Find where the given text appears and provide that cell's center as [X, Y] coordinate. 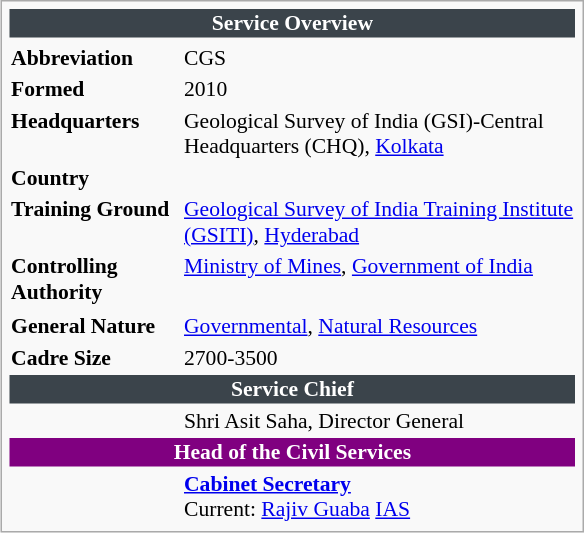
Governmental, Natural Resources [380, 326]
General Nature [95, 326]
Cabinet Secretary Current: Rajiv Guaba IAS [380, 496]
Geological Survey of India Training Institute (GSITI), Hyderabad [380, 222]
Head of the Civil Services [293, 452]
Abbreviation [95, 57]
Service Overview [293, 23]
2010 [380, 89]
CGS [380, 57]
Ministry of Mines, Government of India [380, 279]
Controlling Authority [95, 279]
Headquarters [95, 133]
2700-3500 [380, 357]
Geological Survey of India (GSI)-Central Headquarters (CHQ), Kolkata [380, 133]
Service Chief [293, 389]
Cadre Size [95, 357]
Formed [95, 89]
Shri Asit Saha, Director General [380, 420]
Training Ground [95, 222]
Country [95, 177]
